Determine the [x, y] coordinate at the center of the cell enclosing the given text.  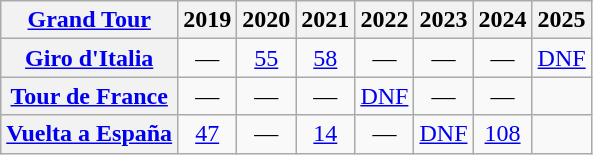
Giro d'Italia [90, 58]
2025 [562, 20]
14 [326, 134]
108 [502, 134]
2022 [384, 20]
47 [208, 134]
58 [326, 58]
2019 [208, 20]
2024 [502, 20]
Tour de France [90, 96]
2020 [266, 20]
2021 [326, 20]
Vuelta a España [90, 134]
2023 [444, 20]
Grand Tour [90, 20]
55 [266, 58]
